Extract the (x, y) coordinate from the center of the cell holding the provided text.  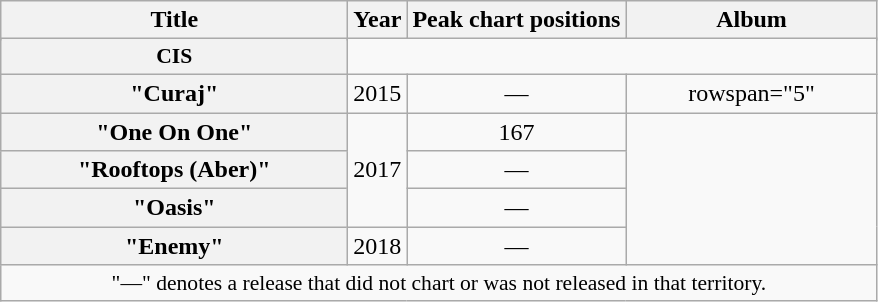
Title (174, 20)
"Curaj" (174, 93)
Album (752, 20)
"—" denotes a release that did not chart or was not released in that territory. (439, 283)
"One On One" (174, 131)
167 (516, 131)
"Enemy" (174, 246)
2017 (378, 169)
"Oasis" (174, 208)
"Rooftops (Aber)" (174, 170)
Year (378, 20)
CIS (174, 57)
rowspan="5" (752, 93)
2018 (378, 246)
Peak chart positions (516, 20)
2015 (378, 93)
